For the text-containing cell, return its midpoint in (x, y) coordinate format. 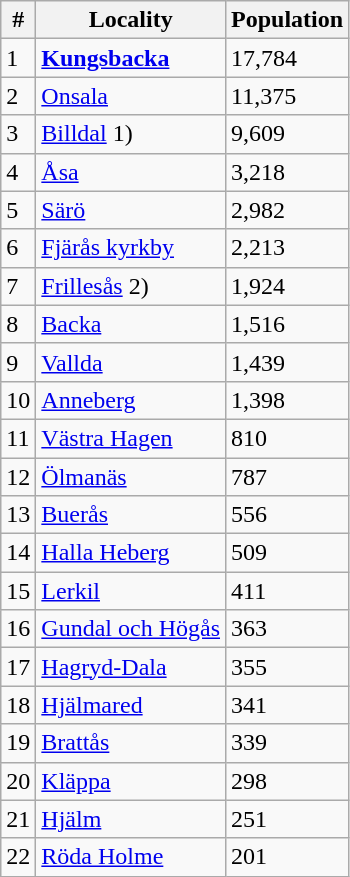
Hjälmared (131, 705)
787 (288, 477)
21 (18, 819)
Backa (131, 324)
2,213 (288, 248)
Frillesås 2) (131, 286)
556 (288, 515)
3,218 (288, 172)
Anneberg (131, 400)
19 (18, 743)
Åsa (131, 172)
1,398 (288, 400)
Röda Holme (131, 857)
Brattås (131, 743)
7 (18, 286)
4 (18, 172)
411 (288, 591)
9,609 (288, 134)
Population (288, 20)
Fjärås kyrkby (131, 248)
5 (18, 210)
3 (18, 134)
10 (18, 400)
15 (18, 591)
1 (18, 58)
16 (18, 629)
Gundal och Högås (131, 629)
8 (18, 324)
Halla Heberg (131, 553)
20 (18, 781)
Locality (131, 20)
Billdal 1) (131, 134)
Onsala (131, 96)
201 (288, 857)
17 (18, 667)
Lerkil (131, 591)
Kungsbacka (131, 58)
Västra Hagen (131, 438)
18 (18, 705)
341 (288, 705)
Ölmanäs (131, 477)
Särö (131, 210)
6 (18, 248)
509 (288, 553)
2 (18, 96)
12 (18, 477)
339 (288, 743)
11 (18, 438)
251 (288, 819)
22 (18, 857)
1,439 (288, 362)
9 (18, 362)
17,784 (288, 58)
810 (288, 438)
1,516 (288, 324)
1,924 (288, 286)
355 (288, 667)
Kläppa (131, 781)
# (18, 20)
Hagryd-Dala (131, 667)
Hjälm (131, 819)
363 (288, 629)
13 (18, 515)
11,375 (288, 96)
Vallda (131, 362)
2,982 (288, 210)
298 (288, 781)
14 (18, 553)
Buerås (131, 515)
